Return the (x, y) coordinate for the center point of the cell that contains the specified text.  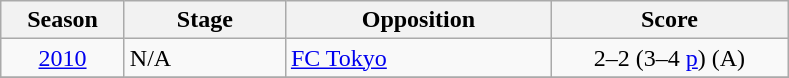
2–2 (3–4 p) (A) (669, 58)
Score (669, 20)
Opposition (418, 20)
Season (63, 20)
2010 (63, 58)
N/A (204, 58)
FC Tokyo (418, 58)
Stage (204, 20)
